Output the [x, y] coordinate of the center of the cell containing the given text.  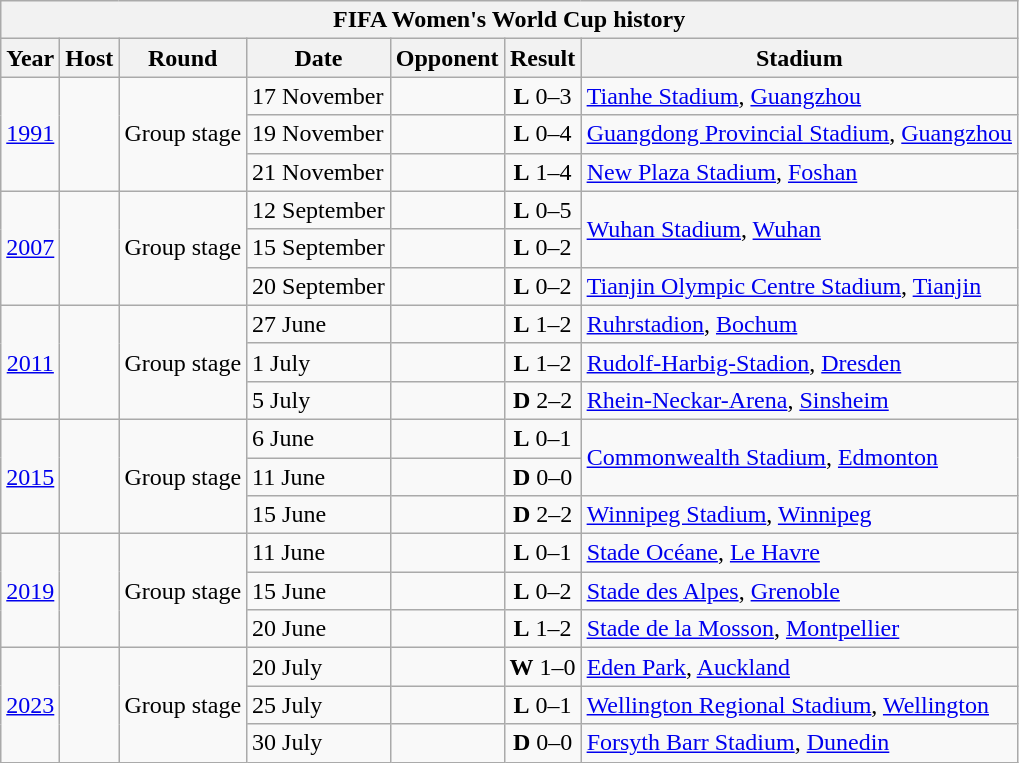
Round [183, 58]
Guangdong Provincial Stadium, Guangzhou [799, 134]
Host [90, 58]
15 September [319, 248]
Stade Océane, Le Havre [799, 553]
6 June [319, 438]
Stadium [799, 58]
Opponent [447, 58]
17 November [319, 96]
30 July [319, 743]
19 November [319, 134]
Tianjin Olympic Centre Stadium, Tianjin [799, 286]
Wellington Regional Stadium, Wellington [799, 705]
Commonwealth Stadium, Edmonton [799, 457]
L 0–3 [542, 96]
20 June [319, 629]
Year [30, 58]
Stade des Alpes, Grenoble [799, 591]
Date [319, 58]
Forsyth Barr Stadium, Dunedin [799, 743]
1991 [30, 134]
1 July [319, 362]
FIFA Women's World Cup history [510, 20]
L 1–4 [542, 172]
L 0–4 [542, 134]
Ruhrstadion, Bochum [799, 324]
Rhein-Neckar-Arena, Sinsheim [799, 400]
2015 [30, 476]
New Plaza Stadium, Foshan [799, 172]
2023 [30, 705]
Wuhan Stadium, Wuhan [799, 229]
12 September [319, 210]
20 July [319, 667]
25 July [319, 705]
Eden Park, Auckland [799, 667]
21 November [319, 172]
20 September [319, 286]
Stade de la Mosson, Montpellier [799, 629]
2011 [30, 362]
Tianhe Stadium, Guangzhou [799, 96]
Winnipeg Stadium, Winnipeg [799, 515]
L 0–5 [542, 210]
Result [542, 58]
2019 [30, 591]
W 1–0 [542, 667]
27 June [319, 324]
Rudolf-Harbig-Stadion, Dresden [799, 362]
2007 [30, 248]
5 July [319, 400]
